Scan for the cell matching the given text and deliver its [X, Y] coordinate at center. 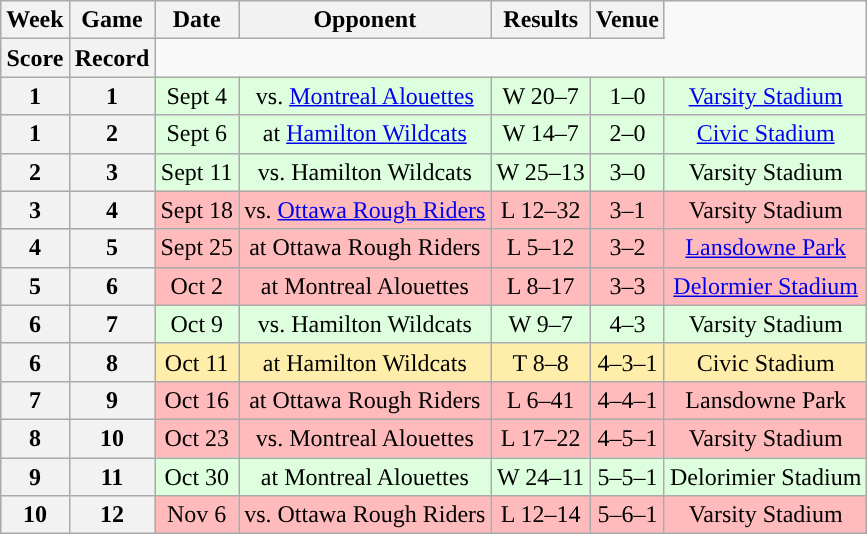
T 8–8 [540, 362]
Sept 4 [197, 96]
L 5–12 [540, 248]
4–3 [627, 324]
L 17–22 [540, 438]
Results [540, 20]
Delormier Stadium [765, 286]
1–0 [627, 96]
Sept 25 [197, 248]
5–6–1 [627, 515]
Score [35, 58]
3–1 [627, 210]
Record [112, 58]
Nov 6 [197, 515]
Delorimier Stadium [765, 477]
Sept 18 [197, 210]
4–3–1 [627, 362]
3–0 [627, 172]
L 12–14 [540, 515]
Sept 6 [197, 134]
L 12–32 [540, 210]
4–5–1 [627, 438]
Oct 23 [197, 438]
Sept 11 [197, 172]
11 [112, 477]
Game [112, 20]
2–0 [627, 134]
L 6–41 [540, 400]
W 24–11 [540, 477]
4–4–1 [627, 400]
Oct 30 [197, 477]
W 25–13 [540, 172]
Date [197, 20]
L 8–17 [540, 286]
Week [35, 20]
Venue [627, 20]
Oct 11 [197, 362]
W 9–7 [540, 324]
Oct 9 [197, 324]
12 [112, 515]
3–3 [627, 286]
W 20–7 [540, 96]
Oct 16 [197, 400]
5–5–1 [627, 477]
Opponent [365, 20]
W 14–7 [540, 134]
3–2 [627, 248]
Oct 2 [197, 286]
